Extract the [x, y] coordinate from the center of the cell holding the provided text.  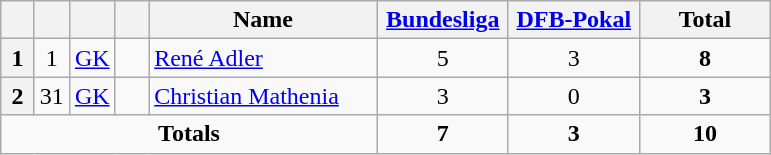
10 [704, 134]
2 [18, 96]
DFB-Pokal [574, 20]
Christian Mathenia [264, 96]
31 [52, 96]
Totals [189, 134]
René Adler [264, 58]
8 [704, 58]
5 [442, 58]
7 [442, 134]
Name [264, 20]
Bundesliga [442, 20]
Total [704, 20]
0 [574, 96]
